Locate the cell with the specified text and output its [X, Y] center coordinate. 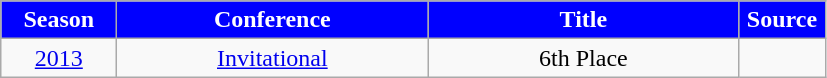
Title [584, 20]
2013 [59, 58]
Source [782, 20]
Season [59, 20]
6th Place [584, 58]
Conference [272, 20]
Invitational [272, 58]
